Identify which cell holds the provided text, then report its (X, Y) central coordinate. 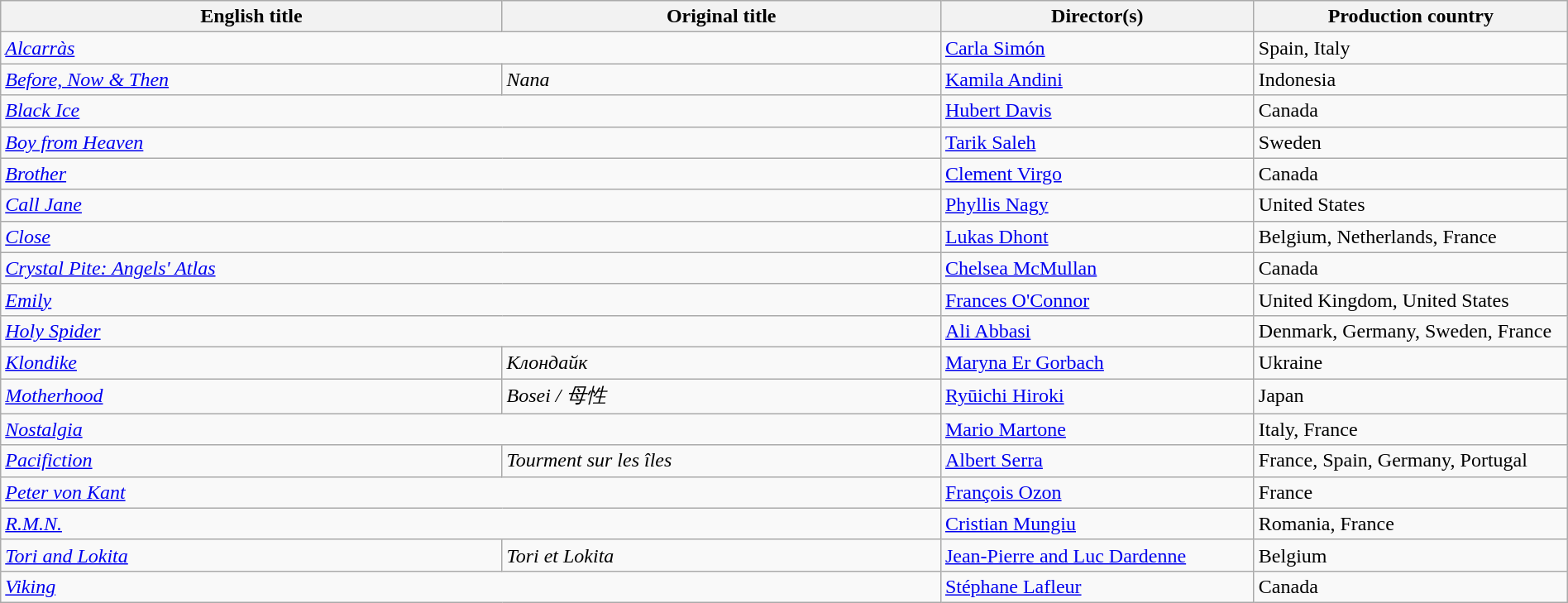
Ali Abbasi (1097, 331)
France (1411, 492)
United States (1411, 205)
Pacifiction (251, 461)
Carla Simón (1097, 48)
Kamila Andini (1097, 79)
Nana (721, 79)
Emily (471, 299)
Motherhood (251, 397)
Tourment sur les îles (721, 461)
Lukas Dhont (1097, 237)
Bosei / 母性 (721, 397)
Klondike (251, 362)
Stéphane Lafleur (1097, 586)
Close (471, 237)
Boy from Heaven (471, 142)
Jean-Pierre and Luc Dardenne (1097, 555)
Tori and Lokita (251, 555)
Belgium, Netherlands, France (1411, 237)
Hubert Davis (1097, 111)
Holy Spider (471, 331)
Frances O'Connor (1097, 299)
Mario Martone (1097, 429)
Tarik Saleh (1097, 142)
François Ozon (1097, 492)
Chelsea McMullan (1097, 268)
Albert Serra (1097, 461)
France, Spain, Germany, Portugal (1411, 461)
Phyllis Nagy (1097, 205)
Maryna Er Gorbach (1097, 362)
Cristian Mungiu (1097, 524)
Black Ice (471, 111)
Crystal Pite: Angels' Atlas (471, 268)
Denmark, Germany, Sweden, France (1411, 331)
Call Jane (471, 205)
Romania, France (1411, 524)
Ryūichi Hiroki (1097, 397)
Ukraine (1411, 362)
Italy, France (1411, 429)
Clement Virgo (1097, 174)
Sweden (1411, 142)
Indonesia (1411, 79)
English title (251, 17)
Belgium (1411, 555)
Tori et Lokita (721, 555)
Viking (471, 586)
Клондайк (721, 362)
United Kingdom, United States (1411, 299)
Nostalgia (471, 429)
R.M.N. (471, 524)
Director(s) (1097, 17)
Japan (1411, 397)
Original title (721, 17)
Peter von Kant (471, 492)
Brother (471, 174)
Production country (1411, 17)
Alcarràs (471, 48)
Before, Now & Then (251, 79)
Spain, Italy (1411, 48)
